Find where the given text appears and provide that cell's center as (X, Y) coordinate. 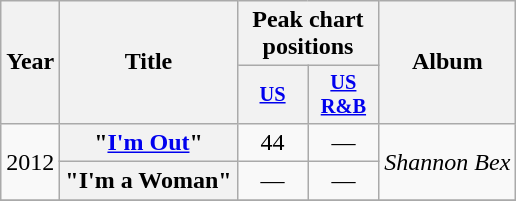
US (272, 95)
44 (272, 142)
"I'm a Woman" (148, 181)
"I'm Out" (148, 142)
Title (148, 62)
US R&B (344, 95)
Peak chart positions (308, 34)
Album (448, 62)
2012 (30, 161)
Year (30, 62)
Shannon Bex (448, 161)
